Locate the cell with the specified text and output its [x, y] center coordinate. 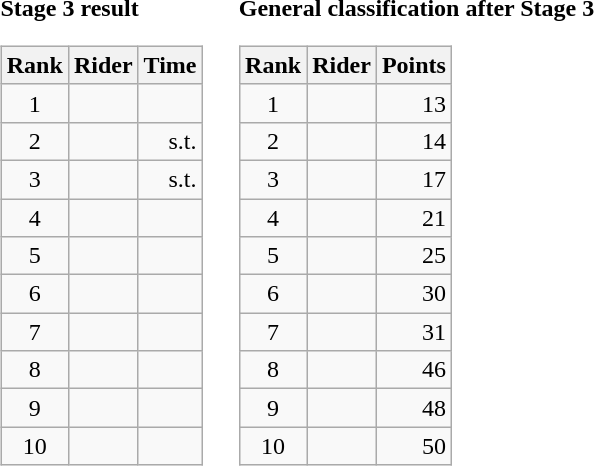
17 [414, 179]
14 [414, 141]
Time [170, 65]
Points [414, 65]
46 [414, 370]
50 [414, 446]
30 [414, 294]
48 [414, 408]
25 [414, 256]
21 [414, 217]
13 [414, 103]
31 [414, 332]
